Scan for the cell matching the given text and deliver its (x, y) coordinate at center. 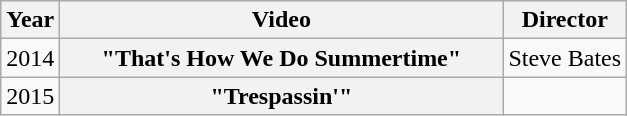
"That's How We Do Summertime" (282, 58)
Director (565, 20)
Video (282, 20)
2014 (30, 58)
Year (30, 20)
"Trespassin'" (282, 96)
Steve Bates (565, 58)
2015 (30, 96)
